Return [x, y] of the center of cell containing provided text 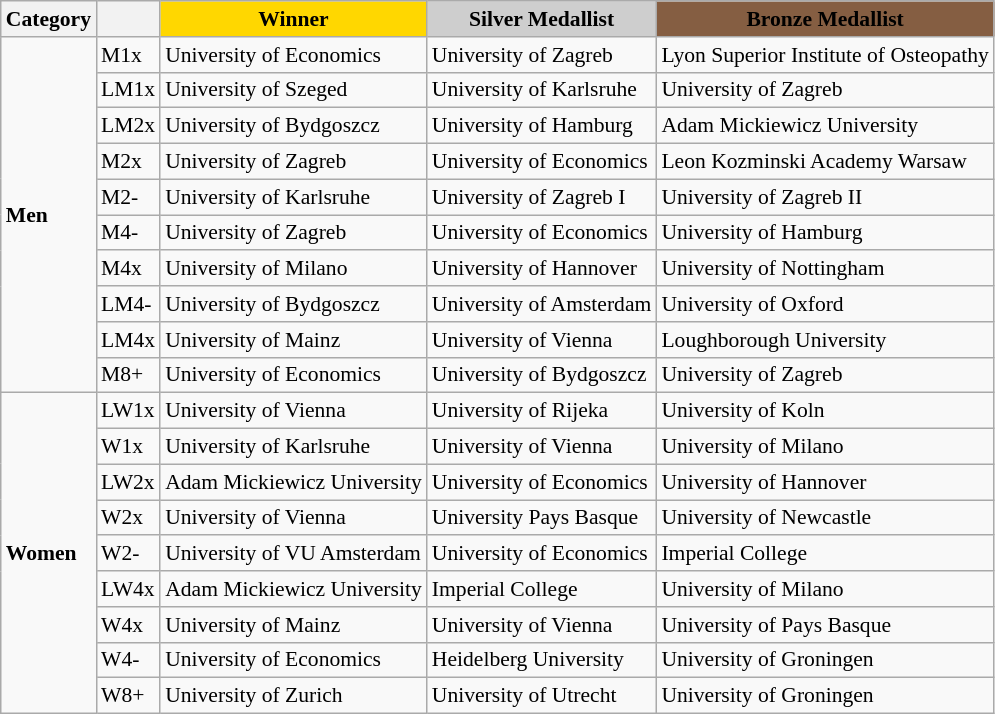
University of Pays Basque [824, 625]
M2- [128, 197]
University of Utrecht [542, 696]
W1x [128, 447]
LW4x [128, 589]
Silver Medallist [542, 19]
LW1x [128, 411]
Category [48, 19]
LM4x [128, 340]
University of Zagreb I [542, 197]
Men [48, 215]
W4x [128, 625]
University of Szeged [294, 90]
Bronze Medallist [824, 19]
University of Rijeka [542, 411]
M2x [128, 162]
University of VU Amsterdam [294, 554]
Heidelberg University [542, 660]
University of Oxford [824, 304]
Loughborough University [824, 340]
W8+ [128, 696]
University of Zurich [294, 696]
University of Amsterdam [542, 304]
M1x [128, 55]
Leon Kozminski Academy Warsaw [824, 162]
Winner [294, 19]
W4- [128, 660]
University of Koln [824, 411]
M8+ [128, 375]
LM1x [128, 90]
University of Zagreb II [824, 197]
University Pays Basque [542, 518]
W2x [128, 518]
University of Newcastle [824, 518]
M4- [128, 233]
LW2x [128, 482]
M4x [128, 269]
University of Nottingham [824, 269]
LM4- [128, 304]
Women [48, 554]
LM2x [128, 126]
W2- [128, 554]
Lyon Superior Institute of Osteopathy [824, 55]
